Scan for the cell matching the given text and deliver its [x, y] coordinate at center. 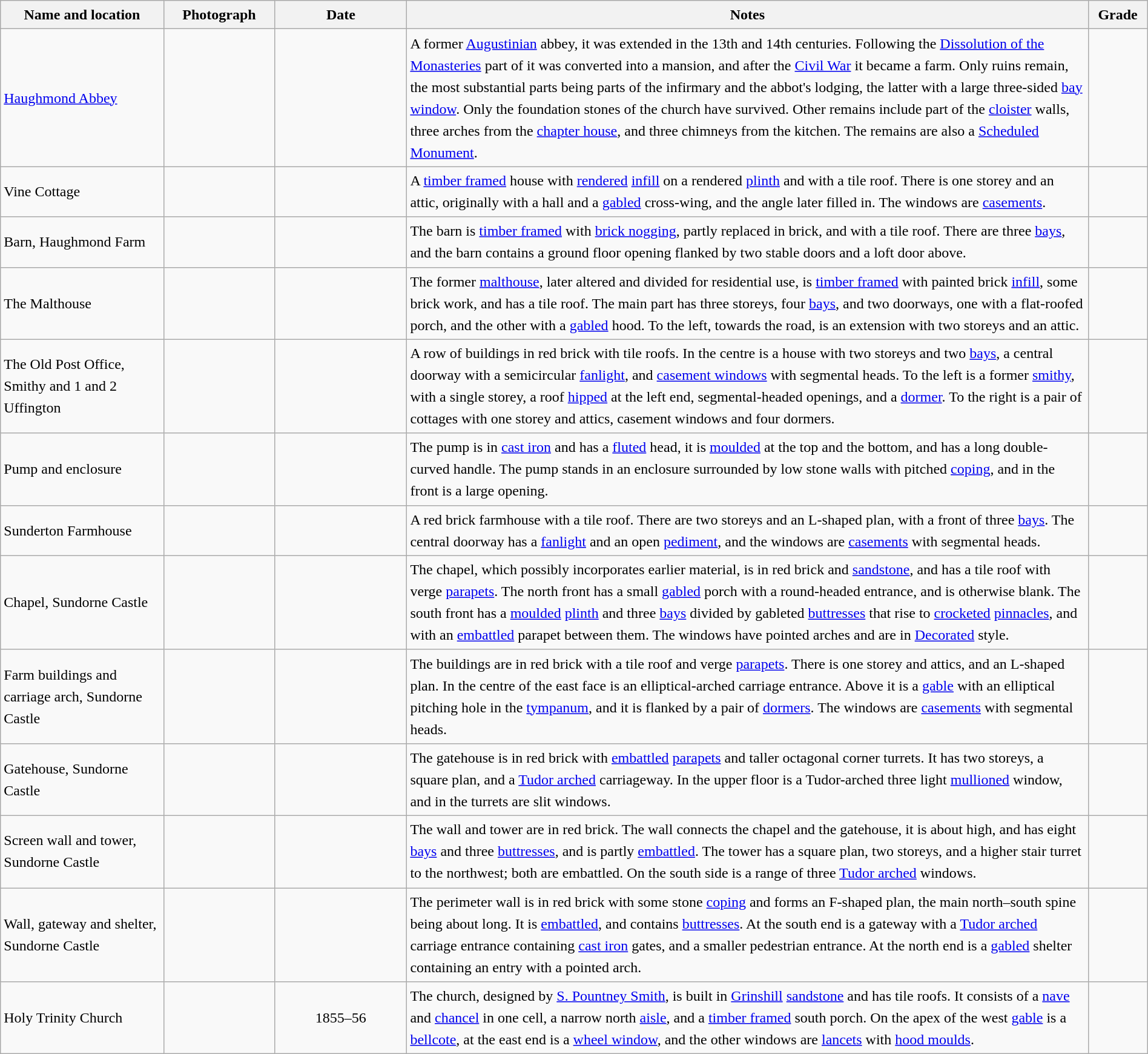
Name and location [82, 15]
Haughmond Abbey [82, 98]
The Malthouse [82, 303]
Chapel, Sundorne Castle [82, 602]
Sunderton Farmhouse [82, 531]
1855–56 [341, 1018]
Pump and enclosure [82, 469]
Date [341, 15]
Photograph [219, 15]
Farm buildings and carriage arch, Sundorne Castle [82, 697]
Screen wall and tower, Sundorne Castle [82, 852]
Notes [747, 15]
Gatehouse, Sundorne Castle [82, 779]
Vine Cottage [82, 191]
Wall, gateway and shelter, Sundorne Castle [82, 935]
Holy Trinity Church [82, 1018]
The Old Post Office, Smithy and 1 and 2 Uffington [82, 386]
Barn, Haughmond Farm [82, 242]
Grade [1118, 15]
